Capture the cell that displays the provided text and extract its [X, Y] central coordinate. 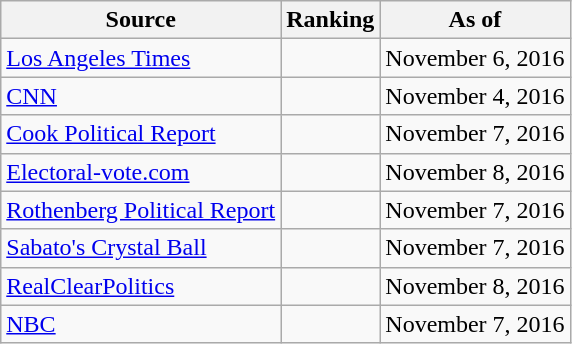
Cook Political Report [141, 134]
Los Angeles Times [141, 58]
Ranking [330, 20]
Rothenberg Political Report [141, 210]
As of [475, 20]
RealClearPolitics [141, 286]
Source [141, 20]
November 6, 2016 [475, 58]
NBC [141, 324]
Sabato's Crystal Ball [141, 248]
November 4, 2016 [475, 96]
CNN [141, 96]
Electoral-vote.com [141, 172]
